Scan for the cell matching the given text and deliver its [X, Y] coordinate at center. 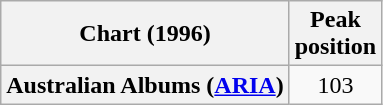
Peakposition [335, 34]
103 [335, 85]
Chart (1996) [145, 34]
Australian Albums (ARIA) [145, 85]
